Return (x, y) of the center of cell containing provided text 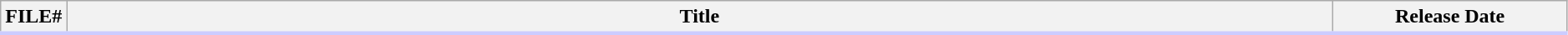
Title (700, 17)
Release Date (1450, 17)
FILE# (33, 17)
